Scan for the cell matching the given text and deliver its [X, Y] coordinate at center. 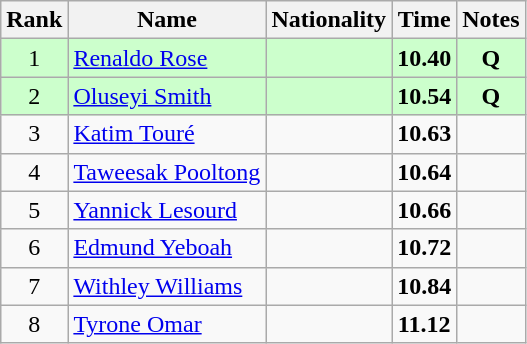
Notes [491, 20]
5 [34, 210]
Yannick Lesourd [167, 210]
Taweesak Pooltong [167, 172]
4 [34, 172]
6 [34, 248]
Tyrone Omar [167, 324]
3 [34, 134]
Oluseyi Smith [167, 96]
Rank [34, 20]
11.12 [424, 324]
Nationality [329, 20]
Name [167, 20]
Edmund Yeboah [167, 248]
10.63 [424, 134]
10.54 [424, 96]
2 [34, 96]
10.72 [424, 248]
Renaldo Rose [167, 58]
10.64 [424, 172]
Katim Touré [167, 134]
Time [424, 20]
10.66 [424, 210]
10.84 [424, 286]
Withley Williams [167, 286]
1 [34, 58]
10.40 [424, 58]
8 [34, 324]
7 [34, 286]
